Scan for the cell matching the given text and deliver its [X, Y] coordinate at center. 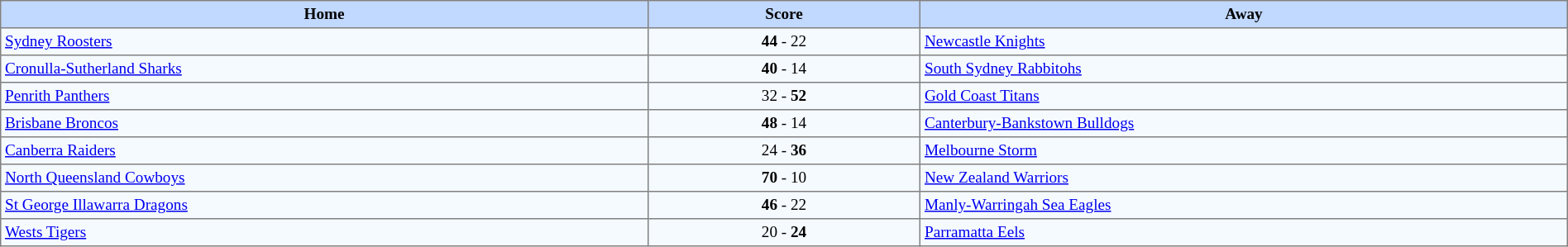
Parramatta Eels [1244, 233]
44 - 22 [784, 41]
Gold Coast Titans [1244, 96]
St George Illawarra Dragons [324, 205]
Sydney Roosters [324, 41]
Canberra Raiders [324, 150]
Brisbane Broncos [324, 124]
32 - 52 [784, 96]
Away [1244, 15]
Wests Tigers [324, 233]
Manly-Warringah Sea Eagles [1244, 205]
Cronulla-Sutherland Sharks [324, 69]
North Queensland Cowboys [324, 178]
46 - 22 [784, 205]
South Sydney Rabbitohs [1244, 69]
20 - 24 [784, 233]
Canterbury-Bankstown Bulldogs [1244, 124]
24 - 36 [784, 150]
48 - 14 [784, 124]
40 - 14 [784, 69]
70 - 10 [784, 178]
Home [324, 15]
Penrith Panthers [324, 96]
Newcastle Knights [1244, 41]
Score [784, 15]
Melbourne Storm [1244, 150]
New Zealand Warriors [1244, 178]
